Detect which cell encompasses the target text, then output its [X, Y] center coordinate. 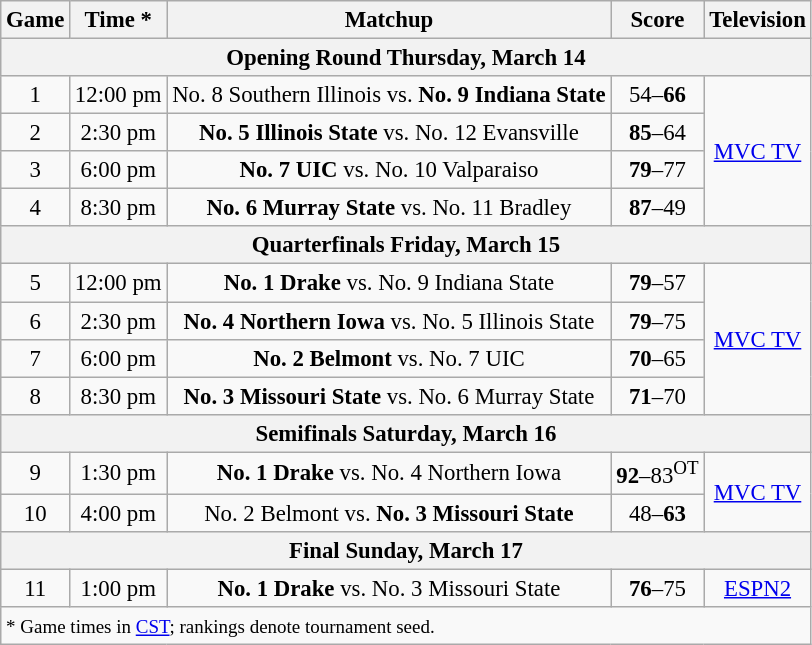
76–75 [658, 588]
79–75 [658, 321]
No. 3 Missouri State vs. No. 6 Murray State [389, 396]
* Game times in CST; rankings denote tournament seed. [406, 626]
Opening Round Thursday, March 14 [406, 58]
7 [36, 358]
5 [36, 283]
Final Sunday, March 17 [406, 551]
Time * [118, 20]
Quarterfinals Friday, March 15 [406, 245]
No. 6 Murray State vs. No. 11 Bradley [389, 208]
70–65 [658, 358]
No. 1 Drake vs. No. 9 Indiana State [389, 283]
ESPN2 [758, 588]
No. 1 Drake vs. No. 4 Northern Iowa [389, 473]
85–64 [658, 133]
4:00 pm [118, 513]
79–57 [658, 283]
3 [36, 170]
No. 2 Belmont vs. No. 7 UIC [389, 358]
1:00 pm [118, 588]
Matchup [389, 20]
Television [758, 20]
9 [36, 473]
Score [658, 20]
No. 5 Illinois State vs. No. 12 Evansville [389, 133]
79–77 [658, 170]
No. 4 Northern Iowa vs. No. 5 Illinois State [389, 321]
4 [36, 208]
48–63 [658, 513]
6 [36, 321]
2 [36, 133]
1 [36, 95]
Game [36, 20]
92–83OT [658, 473]
54–66 [658, 95]
87–49 [658, 208]
No. 7 UIC vs. No. 10 Valparaiso [389, 170]
10 [36, 513]
8 [36, 396]
No. 8 Southern Illinois vs. No. 9 Indiana State [389, 95]
71–70 [658, 396]
11 [36, 588]
No. 1 Drake vs. No. 3 Missouri State [389, 588]
1:30 pm [118, 473]
Semifinals Saturday, March 16 [406, 433]
No. 2 Belmont vs. No. 3 Missouri State [389, 513]
